Identify which cell holds the provided text, then report its (X, Y) central coordinate. 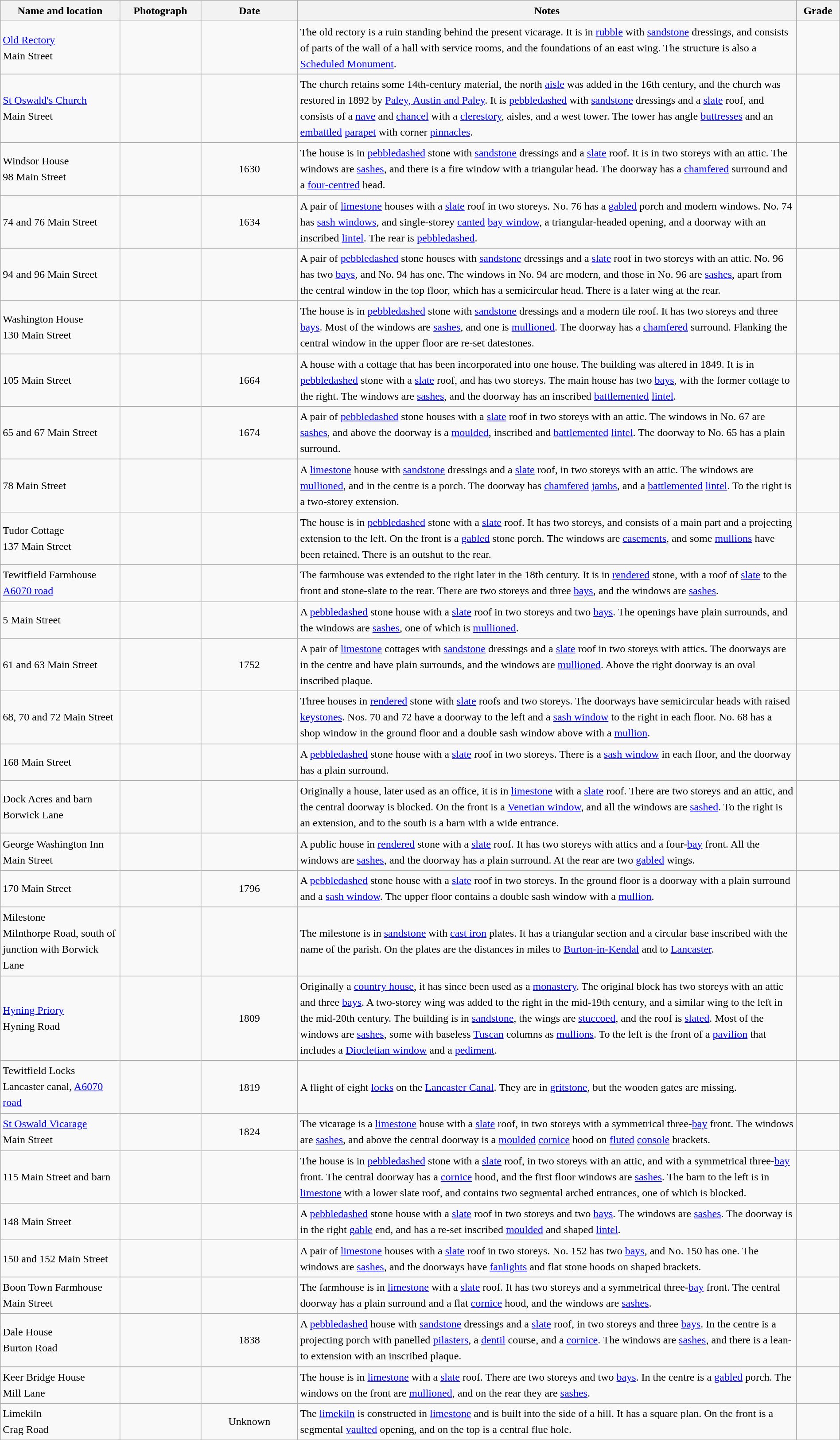
Dale HouseBurton Road (60, 1340)
Boon Town FarmhouseMain Street (60, 1296)
Keer Bridge HouseMill Lane (60, 1385)
Old RectoryMain Street (60, 48)
A pebbledashed stone house with a slate roof in two storeys. There is a sash window in each floor, and the doorway has a plain surround. (547, 762)
Tudor Cottage137 Main Street (60, 538)
Name and location (60, 11)
65 and 67 Main Street (60, 432)
74 and 76 Main Street (60, 222)
105 Main Street (60, 380)
Tewitfield FarmhouseA6070 road (60, 583)
1819 (249, 1087)
Hyning PrioryHyning Road (60, 1018)
1752 (249, 665)
1838 (249, 1340)
150 and 152 Main Street (60, 1258)
115 Main Street and barn (60, 1177)
Windsor House98 Main Street (60, 169)
1674 (249, 432)
Washington House130 Main Street (60, 327)
170 Main Street (60, 889)
St Oswald's ChurchMain Street (60, 108)
1809 (249, 1018)
61 and 63 Main Street (60, 665)
Grade (818, 11)
168 Main Street (60, 762)
Dock Acres and barnBorwick Lane (60, 807)
MilestoneMilnthorpe Road, south of junction with Borwick Lane (60, 941)
Photograph (160, 11)
1824 (249, 1133)
Date (249, 11)
68, 70 and 72 Main Street (60, 718)
George Washington InnMain Street (60, 852)
A flight of eight locks on the Lancaster Canal. They are in gritstone, but the wooden gates are missing. (547, 1087)
LimekilnCrag Road (60, 1421)
148 Main Street (60, 1222)
Tewitfield LocksLancaster canal, A6070 road (60, 1087)
St Oswald VicarageMain Street (60, 1133)
1634 (249, 222)
1664 (249, 380)
1630 (249, 169)
94 and 96 Main Street (60, 275)
Unknown (249, 1421)
78 Main Street (60, 486)
5 Main Street (60, 620)
1796 (249, 889)
Notes (547, 11)
